For the text-containing cell, return its midpoint in [X, Y] coordinate format. 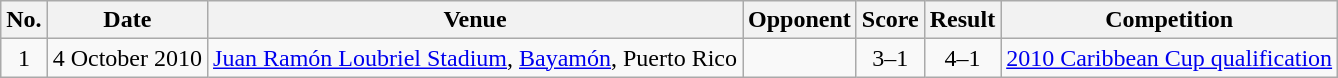
Result [962, 20]
4–1 [962, 58]
3–1 [890, 58]
Juan Ramón Loubriel Stadium, Bayamón, Puerto Rico [476, 58]
Competition [1170, 20]
2010 Caribbean Cup qualification [1170, 58]
Date [127, 20]
1 [24, 58]
Venue [476, 20]
Score [890, 20]
Opponent [800, 20]
No. [24, 20]
4 October 2010 [127, 58]
